Provide the [x, y] coordinate of the cell's center where the given text is located.  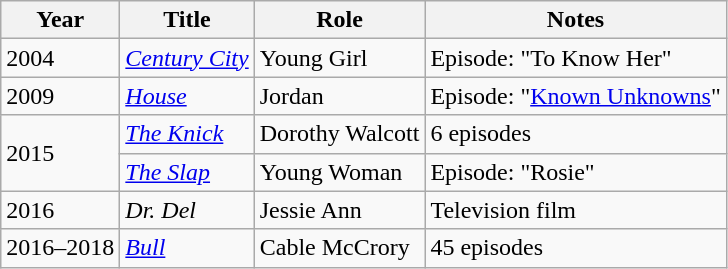
Bull [187, 248]
Jessie Ann [340, 210]
Episode: "Known Unknowns" [576, 96]
Title [187, 20]
Dr. Del [187, 210]
Century City [187, 58]
2009 [60, 96]
House [187, 96]
Young Woman [340, 172]
Episode: "To Know Her" [576, 58]
The Knick [187, 134]
2016 [60, 210]
The Slap [187, 172]
Notes [576, 20]
Year [60, 20]
Young Girl [340, 58]
Cable McCrory [340, 248]
Jordan [340, 96]
Television film [576, 210]
Episode: "Rosie" [576, 172]
2015 [60, 153]
45 episodes [576, 248]
Dorothy Walcott [340, 134]
Role [340, 20]
2004 [60, 58]
6 episodes [576, 134]
2016–2018 [60, 248]
